Detect which cell encompasses the target text, then output its (X, Y) center coordinate. 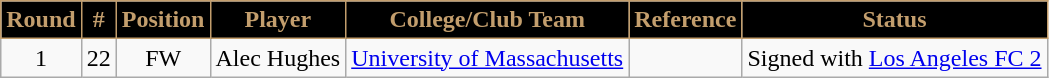
Position (163, 20)
FW (163, 58)
# (98, 20)
College/Club Team (488, 20)
Round (41, 20)
Player (278, 20)
Signed with Los Angeles FC 2 (894, 58)
University of Massachusetts (488, 58)
1 (41, 58)
Status (894, 20)
22 (98, 58)
Reference (686, 20)
Alec Hughes (278, 58)
